Find where the given text appears and provide that cell's center as (x, y) coordinate. 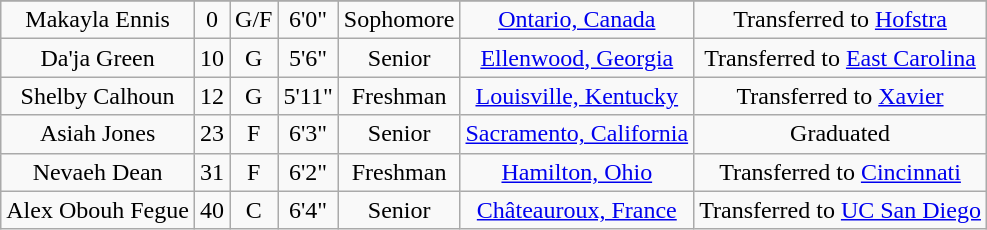
Shelby Calhoun (98, 96)
Ontario, Canada (577, 20)
6'2" (308, 172)
Sophomore (399, 20)
Sacramento, California (577, 134)
Alex Obouh Fegue (98, 210)
23 (212, 134)
Transferred to East Carolina (840, 58)
5'6" (308, 58)
Nevaeh Dean (98, 172)
Transferred to Hofstra (840, 20)
Transferred to UC San Diego (840, 210)
C (254, 210)
5'11" (308, 96)
12 (212, 96)
6'0" (308, 20)
6'4" (308, 210)
10 (212, 58)
0 (212, 20)
Hamilton, Ohio (577, 172)
Da'ja Green (98, 58)
31 (212, 172)
Châteauroux, France (577, 210)
Louisville, Kentucky (577, 96)
6'3" (308, 134)
G/F (254, 20)
Makayla Ennis (98, 20)
40 (212, 210)
Transferred to Xavier (840, 96)
Ellenwood, Georgia (577, 58)
Asiah Jones (98, 134)
Transferred to Cincinnati (840, 172)
Graduated (840, 134)
